Capture the cell that displays the provided text and extract its [x, y] central coordinate. 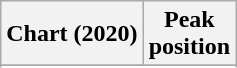
Peakposition [189, 34]
Chart (2020) [72, 34]
